Capture the cell that displays the provided text and extract its [x, y] central coordinate. 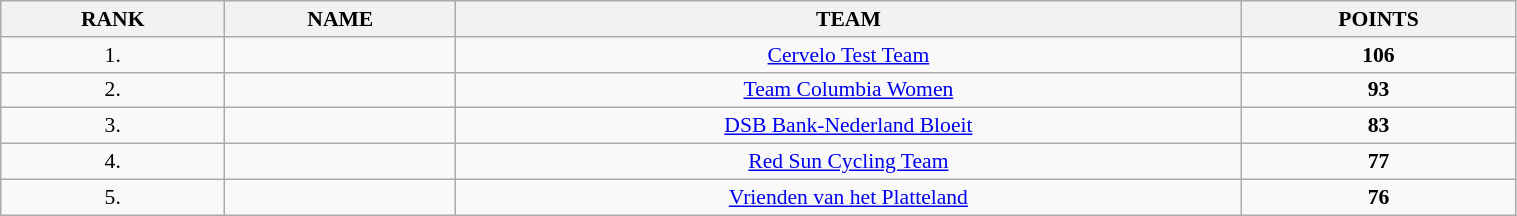
4. [113, 162]
DSB Bank-Nederland Bloeit [848, 126]
Vrienden van het Platteland [848, 197]
2. [113, 90]
1. [113, 55]
Red Sun Cycling Team [848, 162]
TEAM [848, 19]
5. [113, 197]
RANK [113, 19]
POINTS [1378, 19]
Cervelo Test Team [848, 55]
3. [113, 126]
Team Columbia Women [848, 90]
76 [1378, 197]
77 [1378, 162]
83 [1378, 126]
NAME [340, 19]
106 [1378, 55]
93 [1378, 90]
